Locate the cell with the specified text and output its [x, y] center coordinate. 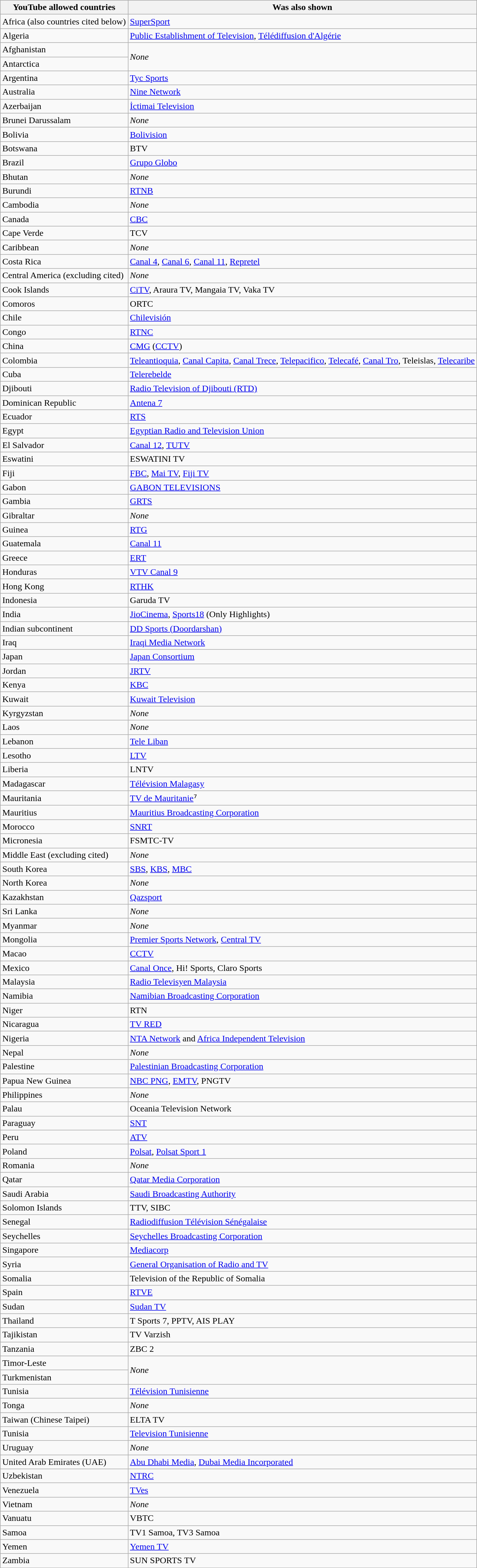
Guinea [64, 530]
Azerbaijan [64, 106]
SUN SPORTS TV [302, 1561]
Garuda TV [302, 600]
CiTV, Araura TV, Mangaia TV, Vaka TV [302, 290]
Egypt [64, 431]
Japan [64, 657]
Namibia [64, 996]
Palestine [64, 1067]
Nine Network [302, 92]
Egyptian Radio and Television Union [302, 431]
Polsat, Polsat Sport 1 [302, 1151]
Africa (also countries cited below) [64, 22]
North Korea [64, 883]
FBC, Mai TV, Fiji TV [302, 473]
Philippines [64, 1095]
NTRC [302, 1476]
TV1 Samoa, TV3 Samoa [302, 1532]
Canal 4, Canal 6, Canal 11, Repretel [302, 261]
JRTV [302, 671]
ATV [302, 1137]
Sudan [64, 1307]
TVes [302, 1490]
Morocco [64, 827]
Botswana [64, 148]
Guatemala [64, 544]
BTV [302, 148]
Abu Dhabi Media, Dubai Media Incorporated [302, 1462]
Seychelles Broadcasting Corporation [302, 1236]
Somalia [64, 1278]
Mauritius Broadcasting Corporation [302, 813]
TV de Mauritanie⁷ [302, 798]
Samoa [64, 1532]
FSMTC-TV [302, 841]
Oceania Television Network [302, 1109]
Cook Islands [64, 290]
Tyc Sports [302, 78]
Dominican Republic [64, 402]
Grupo Globo [302, 162]
Kyrgyzstan [64, 713]
Micronesia [64, 841]
El Salvador [64, 445]
Radio Television of Djibouti (RTD) [302, 388]
VTV Canal 9 [302, 572]
Venezuela [64, 1490]
NBC PNG, EMTV, PNGTV [302, 1081]
Madagascar [64, 784]
Brazil [64, 162]
Yemen TV [302, 1546]
Papua New Guinea [64, 1081]
Poland [64, 1151]
Djibouti [64, 388]
South Korea [64, 869]
Senegal [64, 1222]
Cuba [64, 374]
CMG (CCTV) [302, 346]
T Sports 7, PPTV, AIS PLAY [302, 1321]
Greece [64, 558]
SNRT [302, 827]
Mediacorp [302, 1250]
Jordan [64, 671]
CBC [302, 219]
İctimai Television [302, 106]
Central America (excluding cited) [64, 276]
Comoros [64, 304]
Télévision Tunisienne [302, 1391]
YouTube allowed countries [64, 7]
LNTV [302, 770]
TV RED [302, 1024]
Saudi Arabia [64, 1194]
Nigeria [64, 1038]
Namibian Broadcasting Corporation [302, 996]
Antarctica [64, 64]
SNT [302, 1123]
Laos [64, 727]
SBS, KBS, MBC [302, 869]
Eswatini [64, 459]
Gambia [64, 501]
Qatar [64, 1179]
ERT [302, 558]
Malaysia [64, 982]
Television of the Republic of Somalia [302, 1278]
GRTS [302, 501]
Premier Sports Network, Central TV [302, 939]
RTHK [302, 586]
Uruguay [64, 1448]
RTNB [302, 191]
India [64, 614]
Japan Consortium [302, 657]
Spain [64, 1292]
Palau [64, 1109]
Brunei Darussalam [64, 120]
TCV [302, 233]
Caribbean [64, 247]
Argentina [64, 78]
VBTC [302, 1518]
Canal 12, TUTV [302, 445]
Mauritius [64, 813]
Hong Kong [64, 586]
Thailand [64, 1321]
ELTA TV [302, 1419]
Ecuador [64, 417]
ORTC [302, 304]
Teleantioquia, Canal Capita, Canal Trece, Telepacifico, Telecafé, Canal Tro, Teleislas, Telecaribe [302, 360]
Congo [64, 332]
Canada [64, 219]
Seychelles [64, 1236]
Chilevisión [302, 318]
Afghanistan [64, 50]
Tanzania [64, 1349]
Turkmenistan [64, 1377]
Paraguay [64, 1123]
RTNC [302, 332]
Macao [64, 953]
KBC [302, 685]
Bolivia [64, 134]
Algeria [64, 36]
Qazsport [302, 897]
TTV, SIBC [302, 1208]
Kenya [64, 685]
Télévision Malagasy [302, 784]
Qatar Media Corporation [302, 1179]
Honduras [64, 572]
JioCinema, Sports18 (Only Highlights) [302, 614]
Telerebelde [302, 374]
DD Sports (Doordarshan) [302, 629]
Costa Rica [64, 261]
Fiji [64, 473]
Peru [64, 1137]
Palestinian Broadcasting Corporation [302, 1067]
Chile [64, 318]
LTV [302, 755]
Indonesia [64, 600]
Kazakhstan [64, 897]
Tonga [64, 1405]
Cape Verde [64, 233]
Radio Televisyen Malaysia [302, 982]
Solomon Islands [64, 1208]
Bhutan [64, 177]
Bolivision [302, 134]
Nepal [64, 1053]
Kuwait Television [302, 699]
RTG [302, 530]
Canal Once, Hi! Sports, Claro Sports [302, 968]
RTN [302, 1010]
Niger [64, 1010]
Tele Liban [302, 741]
ESWATINI TV [302, 459]
Sudan TV [302, 1307]
Australia [64, 92]
Nicaragua [64, 1024]
RTVE [302, 1292]
Zambia [64, 1561]
ZBC 2 [302, 1349]
Romania [64, 1165]
SuperSport [302, 22]
Vanuatu [64, 1518]
Television Tunisienne [302, 1434]
Canal 11 [302, 544]
Gabon [64, 487]
Radiodiffusion Télévision Sénégalaise [302, 1222]
Iraq [64, 643]
Vietnam [64, 1504]
Lesotho [64, 755]
Colombia [64, 360]
Was also shown [302, 7]
Yemen [64, 1546]
Mauritania [64, 798]
Kuwait [64, 699]
Syria [64, 1264]
Mongolia [64, 939]
Middle East (excluding cited) [64, 855]
GABON TELEVISIONS [302, 487]
Iraqi Media Network [302, 643]
Uzbekistan [64, 1476]
Liberia [64, 770]
United Arab Emirates (UAE) [64, 1462]
RTS [302, 417]
Mexico [64, 968]
NTA Network and Africa Independent Television [302, 1038]
Public Establishment of Television, Télédiffusion d'Algérie [302, 36]
Antena 7 [302, 402]
Timor-Leste [64, 1363]
CCTV [302, 953]
China [64, 346]
Indian subcontinent [64, 629]
Gibraltar [64, 515]
Cambodia [64, 205]
Tajikistan [64, 1335]
Lebanon [64, 741]
Sri Lanka [64, 911]
TV Varzish [302, 1335]
Myanmar [64, 925]
Saudi Broadcasting Authority [302, 1194]
Singapore [64, 1250]
General Organisation of Radio and TV [302, 1264]
Burundi [64, 191]
Taiwan (Chinese Taipei) [64, 1419]
